Return the [x, y] coordinate for the center point of the cell that contains the specified text.  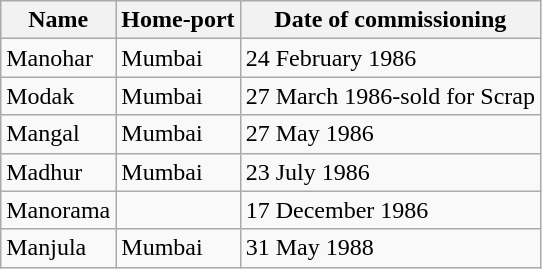
Date of commissioning [390, 20]
24 February 1986 [390, 58]
27 May 1986 [390, 134]
Name [58, 20]
23 July 1986 [390, 172]
Home-port [178, 20]
Modak [58, 96]
Manohar [58, 58]
31 May 1988 [390, 248]
17 December 1986 [390, 210]
Manorama [58, 210]
Mangal [58, 134]
Manjula [58, 248]
27 March 1986-sold for Scrap [390, 96]
Madhur [58, 172]
